Determine the (x, y) coordinate at the center of the cell enclosing the given text.  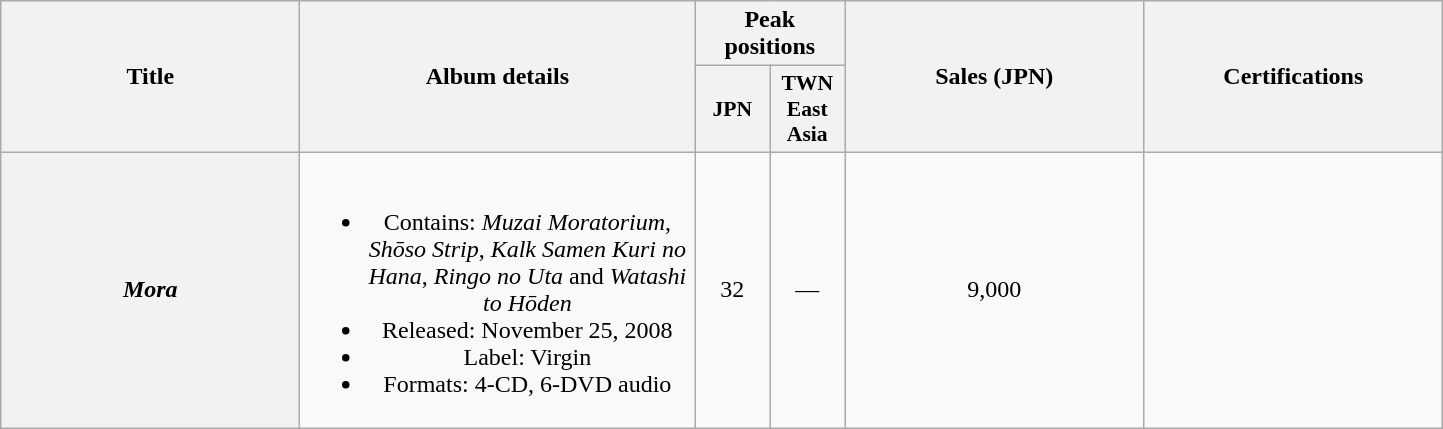
Peak positions (770, 34)
Sales (JPN) (994, 77)
JPN (732, 110)
32 (732, 290)
TWN East Asia (808, 110)
Title (150, 77)
— (808, 290)
Album details (498, 77)
9,000 (994, 290)
Mora (150, 290)
Certifications (1294, 77)
